Determine the (x, y) coordinate at the center of the cell enclosing the given text.  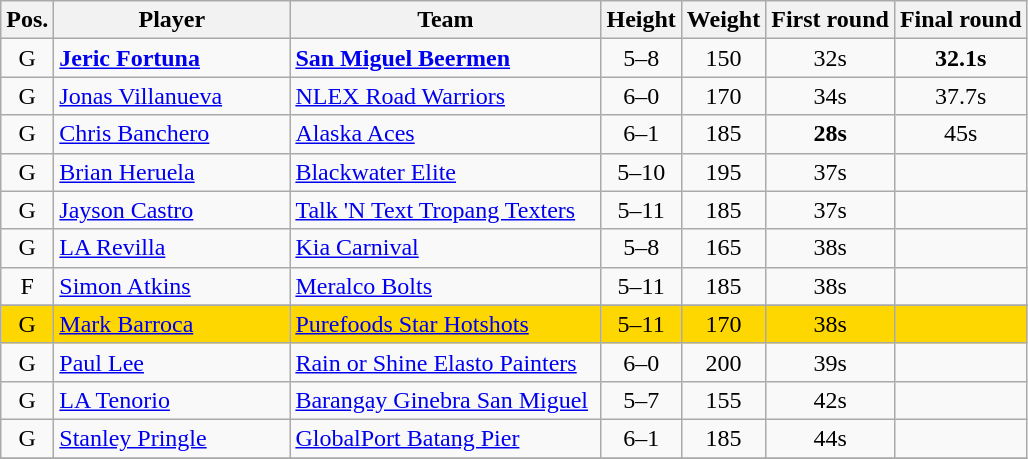
F (28, 286)
42s (830, 400)
34s (830, 96)
Chris Banchero (172, 134)
5–7 (641, 400)
Player (172, 20)
LA Revilla (172, 248)
LA Tenorio (172, 400)
Jeric Fortuna (172, 58)
44s (830, 438)
Barangay Ginebra San Miguel (446, 400)
37.7s (960, 96)
GlobalPort Batang Pier (446, 438)
Purefoods Star Hotshots (446, 324)
Brian Heruela (172, 172)
NLEX Road Warriors (446, 96)
Simon Atkins (172, 286)
Team (446, 20)
Final round (960, 20)
5–10 (641, 172)
39s (830, 362)
45s (960, 134)
Stanley Pringle (172, 438)
First round (830, 20)
Rain or Shine Elasto Painters (446, 362)
Mark Barroca (172, 324)
32s (830, 58)
28s (830, 134)
155 (723, 400)
San Miguel Beermen (446, 58)
Paul Lee (172, 362)
Pos. (28, 20)
32.1s (960, 58)
Talk 'N Text Tropang Texters (446, 210)
Weight (723, 20)
Alaska Aces (446, 134)
Kia Carnival (446, 248)
195 (723, 172)
200 (723, 362)
Height (641, 20)
165 (723, 248)
Meralco Bolts (446, 286)
Jonas Villanueva (172, 96)
Jayson Castro (172, 210)
150 (723, 58)
Blackwater Elite (446, 172)
